Locate the cell with the specified text and output its [X, Y] center coordinate. 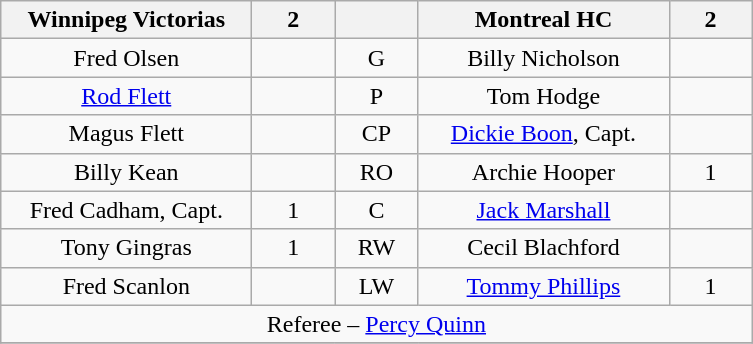
RW [376, 248]
Magus Flett [126, 134]
Fred Olsen [126, 58]
Montreal HC [544, 20]
Tony Gingras [126, 248]
Fred Cadham, Capt. [126, 210]
Tom Hodge [544, 96]
G [376, 58]
LW [376, 286]
P [376, 96]
Referee – Percy Quinn [376, 324]
C [376, 210]
Billy Kean [126, 172]
Billy Nicholson [544, 58]
Cecil Blachford [544, 248]
CP [376, 134]
Winnipeg Victorias [126, 20]
Rod Flett [126, 96]
Jack Marshall [544, 210]
RO [376, 172]
Archie Hooper [544, 172]
Tommy Phillips [544, 286]
Fred Scanlon [126, 286]
Dickie Boon, Capt. [544, 134]
